Return (X, Y) of the center of cell containing provided text 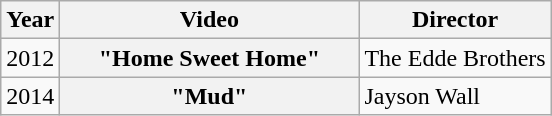
Video (210, 20)
2012 (30, 58)
The Edde Brothers (455, 58)
2014 (30, 96)
Director (455, 20)
Jayson Wall (455, 96)
Year (30, 20)
"Home Sweet Home" (210, 58)
"Mud" (210, 96)
